Return the (X, Y) coordinate for the center point of the cell that contains the specified text.  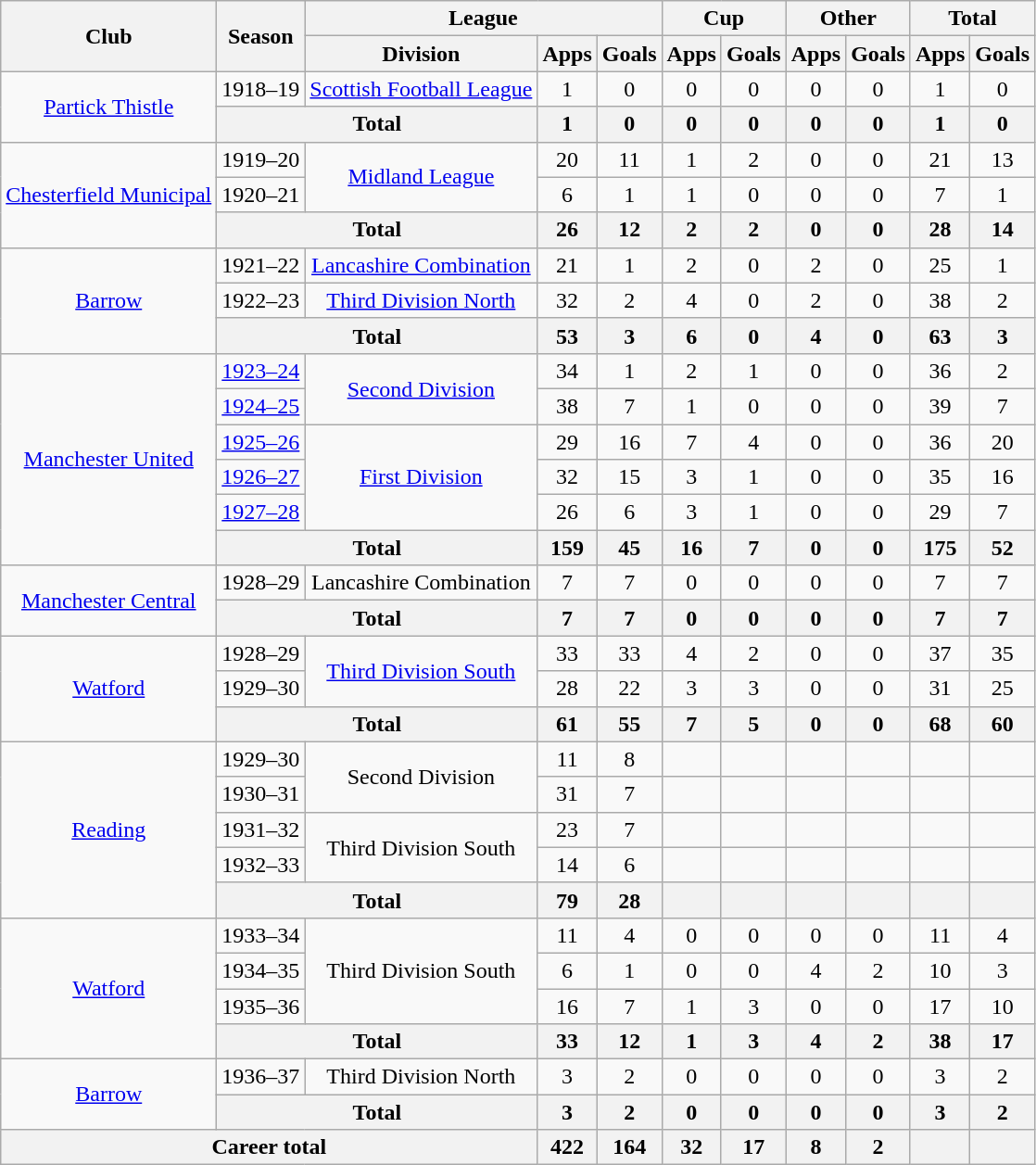
Scottish Football League (421, 89)
63 (940, 336)
Midland League (421, 177)
1935–36 (261, 1006)
1933–34 (261, 935)
55 (629, 724)
22 (629, 689)
1925–26 (261, 442)
Other (848, 19)
1921–22 (261, 265)
15 (629, 477)
175 (940, 548)
60 (1003, 724)
52 (1003, 548)
164 (629, 1147)
First Division (421, 477)
37 (940, 653)
League (484, 19)
422 (567, 1147)
1919–20 (261, 159)
39 (940, 406)
1934–35 (261, 970)
Chesterfield Municipal (109, 195)
1930–31 (261, 794)
1927–28 (261, 513)
1926–27 (261, 477)
159 (567, 548)
Reading (109, 829)
1922–23 (261, 300)
Cup (724, 19)
5 (753, 724)
Manchester United (109, 459)
1932–33 (261, 865)
1924–25 (261, 406)
68 (940, 724)
1923–24 (261, 371)
34 (567, 371)
Career total (269, 1147)
1918–19 (261, 89)
61 (567, 724)
1931–32 (261, 829)
Division (421, 54)
1920–21 (261, 195)
45 (629, 548)
Club (109, 36)
Manchester Central (109, 601)
1936–37 (261, 1077)
13 (1003, 159)
79 (567, 900)
53 (567, 336)
Partick Thistle (109, 107)
23 (567, 829)
Season (261, 36)
